Capture the cell that displays the provided text and extract its [X, Y] central coordinate. 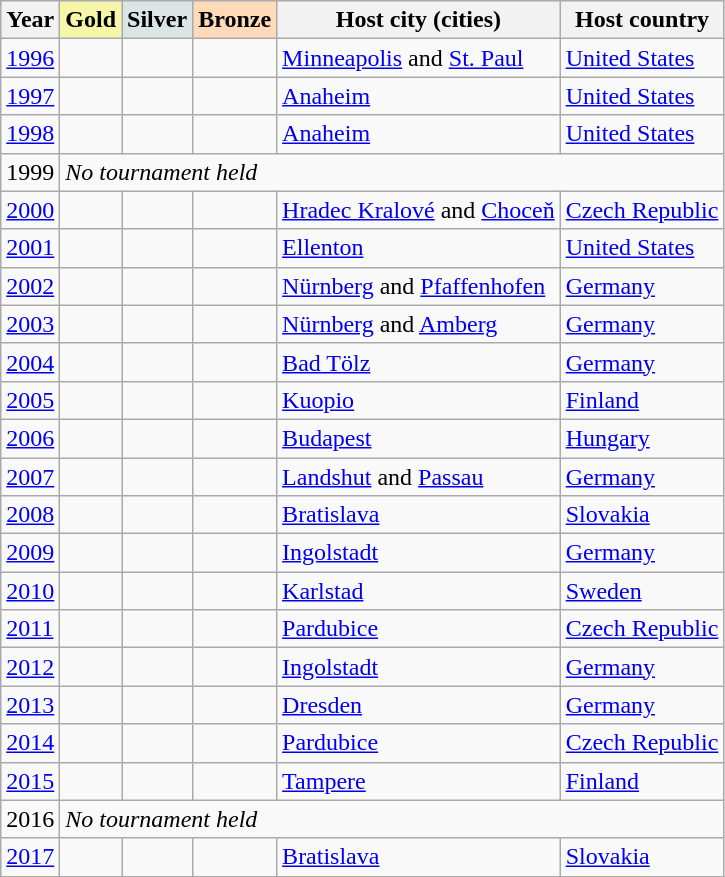
2009 [30, 553]
Kuopio [419, 400]
1998 [30, 134]
2002 [30, 286]
Silver [158, 20]
Nürnberg and Pfaffenhofen [419, 286]
1997 [30, 96]
2000 [30, 210]
2011 [30, 629]
1996 [30, 58]
2003 [30, 324]
2014 [30, 743]
2016 [30, 819]
Bronze [235, 20]
1999 [30, 172]
Gold [91, 20]
Budapest [419, 438]
2001 [30, 248]
Karlstad [419, 591]
Host country [642, 20]
Host city (cities) [419, 20]
2005 [30, 400]
Landshut and Passau [419, 477]
2015 [30, 781]
2012 [30, 667]
Year [30, 20]
Tampere [419, 781]
2010 [30, 591]
2004 [30, 362]
Minneapolis and St. Paul [419, 58]
2007 [30, 477]
Sweden [642, 591]
Ellenton [419, 248]
Dresden [419, 705]
2006 [30, 438]
2008 [30, 515]
2013 [30, 705]
2017 [30, 857]
Nürnberg and Amberg [419, 324]
Hungary [642, 438]
Hradec Kralové and Choceň [419, 210]
Bad Tölz [419, 362]
